Detect which cell encompasses the target text, then output its [x, y] center coordinate. 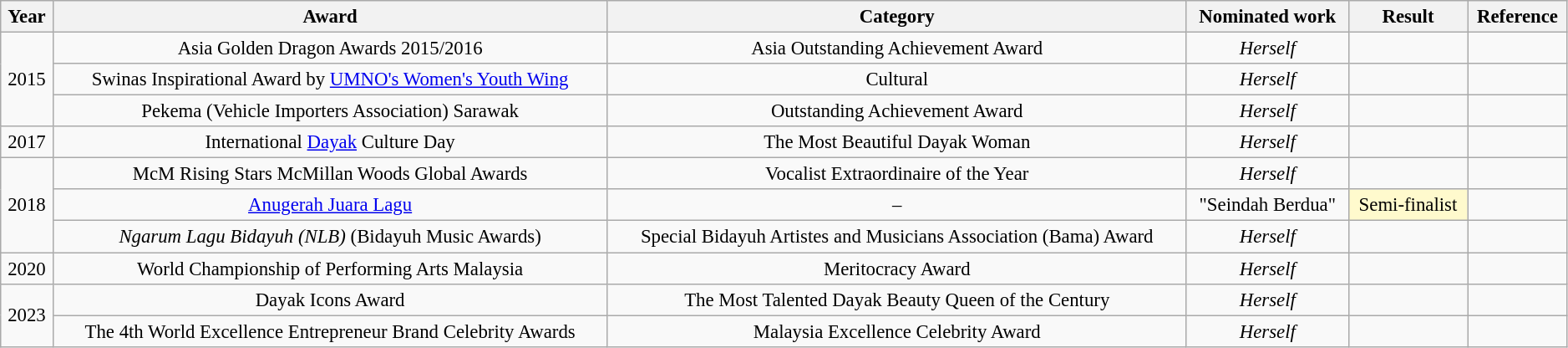
World Championship of Performing Arts Malaysia [330, 269]
Cultural [897, 79]
2020 [27, 269]
2018 [27, 206]
International Dayak Culture Day [330, 142]
The Most Talented Dayak Beauty Queen of the Century [897, 299]
Result [1408, 17]
– [897, 205]
Category [897, 17]
Award [330, 17]
Pekema (Vehicle Importers Association) Sarawak [330, 111]
2023 [27, 315]
"Seindah Berdua" [1267, 205]
The Most Beautiful Dayak Woman [897, 142]
Reference [1518, 17]
McM Rising Stars McMillan Woods Global Awards [330, 174]
Vocalist Extraordinaire of the Year [897, 174]
2017 [27, 142]
Anugerah Juara Lagu [330, 205]
Asia Golden Dragon Awards 2015/2016 [330, 49]
Special Bidayuh Artistes and Musicians Association (Bama) Award [897, 237]
Swinas Inspirational Award by UMNO's Women's Youth Wing [330, 79]
Year [27, 17]
Ngarum Lagu Bidayuh (NLB) (Bidayuh Music Awards) [330, 237]
Malaysia Excellence Celebrity Award [897, 331]
Outstanding Achievement Award [897, 111]
Meritocracy Award [897, 269]
Nominated work [1267, 17]
Dayak Icons Award [330, 299]
2015 [27, 80]
Semi-finalist [1408, 205]
The 4th World Excellence Entrepreneur Brand Celebrity Awards [330, 331]
Asia Outstanding Achievement Award [897, 49]
